From the cell containing the given text, extract its center point as [X, Y] coordinate. 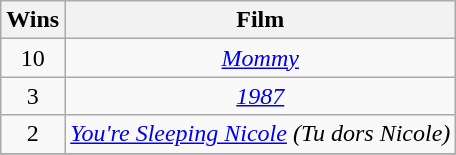
10 [33, 58]
Mommy [260, 58]
You're Sleeping Nicole (Tu dors Nicole) [260, 134]
Film [260, 20]
Wins [33, 20]
1987 [260, 96]
2 [33, 134]
3 [33, 96]
